Determine the [X, Y] coordinate at the center of the cell enclosing the given text.  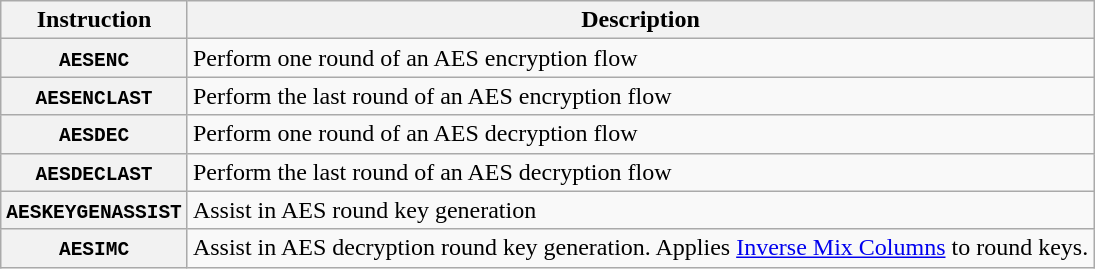
Instruction [94, 20]
AESDEC [94, 134]
Perform one round of an AES decryption flow [640, 134]
AESIMC [94, 248]
AESDECLAST [94, 172]
Assist in AES decryption round key generation. Applies Inverse Mix Columns to round keys. [640, 248]
Description [640, 20]
AESENCLAST [94, 96]
Perform the last round of an AES decryption flow [640, 172]
Perform the last round of an AES encryption flow [640, 96]
AESENC [94, 58]
AESKEYGENASSIST [94, 210]
Assist in AES round key generation [640, 210]
Perform one round of an AES encryption flow [640, 58]
